From the cell containing the given text, extract its center point as (x, y) coordinate. 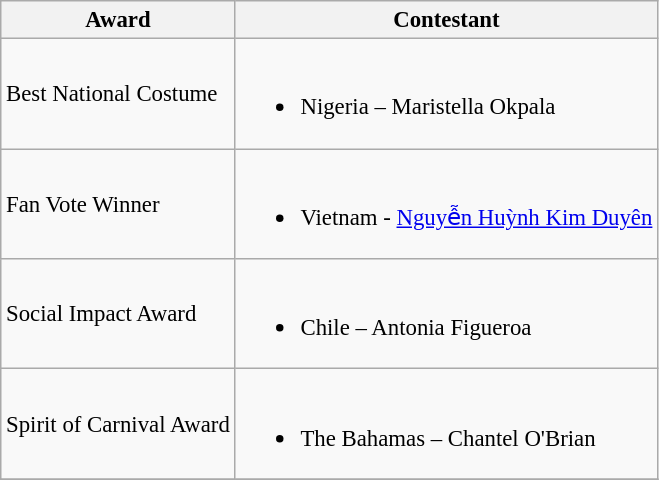
Fan Vote Winner (118, 204)
Best National Costume (118, 94)
The Bahamas – Chantel O'Brian (446, 424)
Nigeria – Maristella Okpala (446, 94)
Chile – Antonia Figueroa (446, 314)
Social Impact Award (118, 314)
Award (118, 20)
Spirit of Carnival Award (118, 424)
Vietnam - Nguyễn Huỳnh Kim Duyên (446, 204)
Contestant (446, 20)
